Provide the (x, y) coordinate of the cell's center where the given text is located.  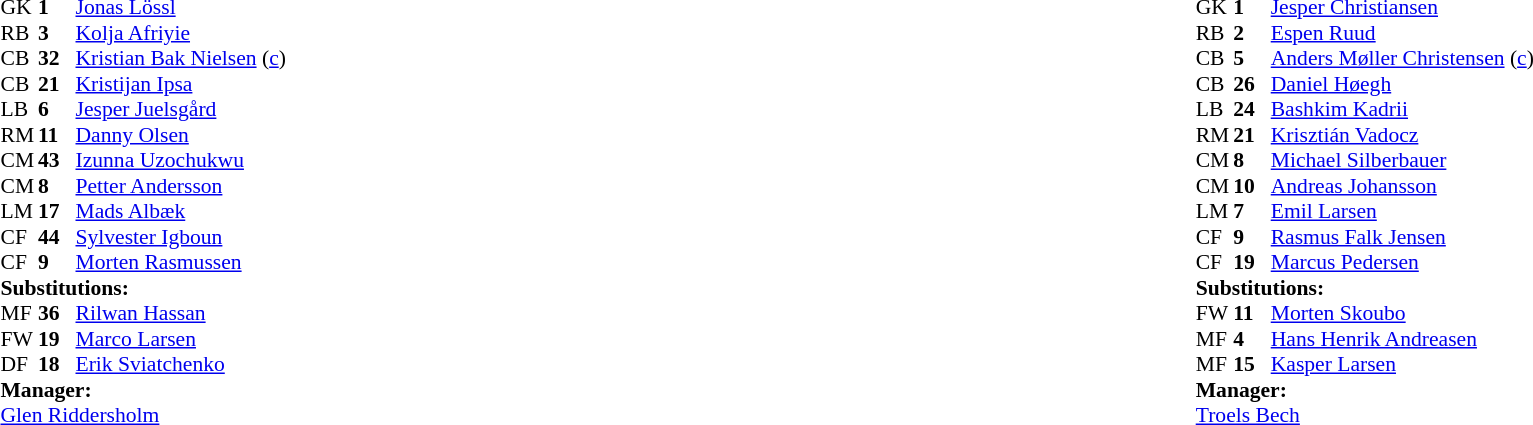
3 (57, 33)
36 (57, 313)
Izunna Uzochukwu (181, 161)
Kristijan Ipsa (181, 84)
Morten Rasmussen (181, 263)
17 (57, 211)
Jesper Juelsgård (181, 109)
6 (57, 109)
Manager: (142, 390)
43 (57, 161)
44 (57, 237)
5 (1252, 59)
Marco Larsen (181, 339)
2 (1252, 33)
32 (57, 59)
10 (1252, 186)
Mads Albæk (181, 211)
Erik Sviatchenko (181, 365)
Substitutions: (142, 288)
24 (1252, 109)
DF (19, 365)
Danny Olsen (181, 135)
7 (1252, 211)
Kolja Afriyie (181, 33)
Kristian Bak Nielsen (c) (181, 59)
15 (1252, 365)
Petter Andersson (181, 186)
18 (57, 365)
26 (1252, 84)
Rilwan Hassan (181, 313)
Sylvester Igboun (181, 237)
4 (1252, 339)
